Capture the cell that displays the provided text and extract its (X, Y) central coordinate. 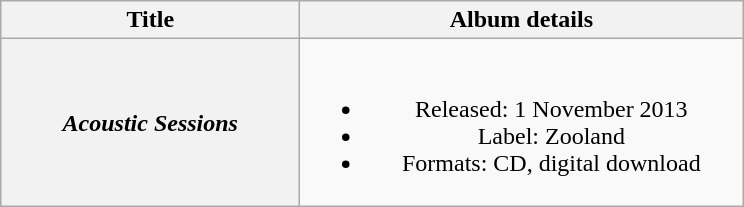
Album details (522, 20)
Title (150, 20)
Released: 1 November 2013Label: ZoolandFormats: CD, digital download (522, 122)
Acoustic Sessions (150, 122)
